Provide the [x, y] coordinate of the cell's center where the given text is located.  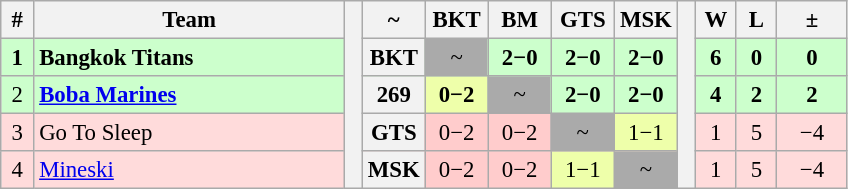
# [18, 20]
BM [520, 20]
Mineski [190, 170]
6 [716, 58]
269 [394, 95]
3 [18, 133]
Go To Sleep [190, 133]
Bangkok Titans [190, 58]
Team [190, 20]
± [812, 20]
Boba Marines [190, 95]
W [716, 20]
L [756, 20]
